Search for the cell housing the specified text and yield its (x, y) center coordinate. 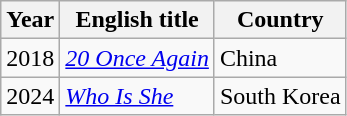
Who Is She (138, 96)
Country (280, 20)
20 Once Again (138, 58)
China (280, 58)
2018 (30, 58)
Year (30, 20)
English title (138, 20)
2024 (30, 96)
South Korea (280, 96)
